Identify which cell holds the provided text, then report its [X, Y] central coordinate. 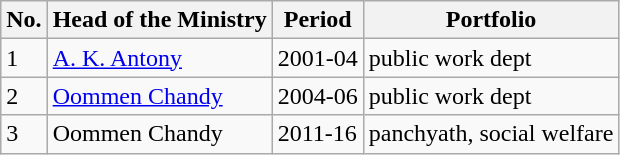
2011-16 [318, 134]
panchyath, social welfare [491, 134]
Portfolio [491, 20]
3 [24, 134]
Head of the Ministry [160, 20]
No. [24, 20]
A. K. Antony [160, 58]
2004-06 [318, 96]
2001-04 [318, 58]
2 [24, 96]
1 [24, 58]
Period [318, 20]
